For the text-containing cell, return its midpoint in [x, y] coordinate format. 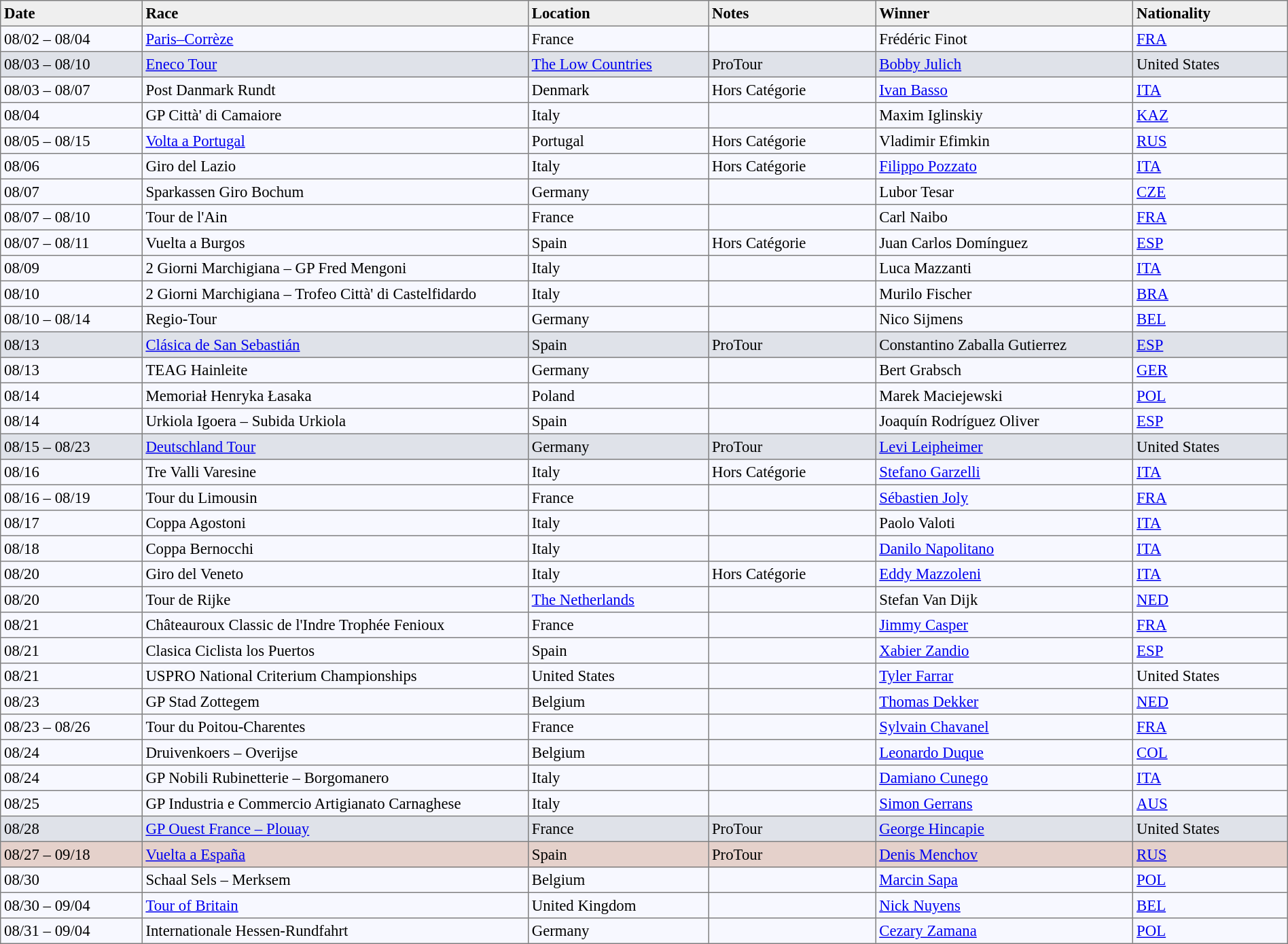
Vuelta a Burgos [335, 243]
Post Danmark Rundt [335, 90]
GP Industria e Commercio Artigianato Carnaghese [335, 803]
TEAG Hainleite [335, 370]
Châteauroux Classic de l'Indre Trophée Fenioux [335, 625]
08/10 – 08/14 [71, 319]
Denis Menchov [1004, 854]
Nick Nuyens [1004, 905]
Giro del Lazio [335, 167]
08/30 [71, 880]
KAZ [1211, 116]
08/28 [71, 829]
08/03 – 08/07 [71, 90]
Race [335, 14]
Notes [792, 14]
AUS [1211, 803]
08/23 – 08/26 [71, 727]
08/16 – 08/19 [71, 497]
Ivan Basso [1004, 90]
08/18 [71, 548]
08/27 – 09/18 [71, 854]
Nico Sijmens [1004, 319]
United Kingdom [618, 905]
BRA [1211, 294]
Leonardo Duque [1004, 752]
Sébastien Joly [1004, 497]
2 Giorni Marchigiana – Trofeo Città' di Castelfidardo [335, 294]
Sparkassen Giro Bochum [335, 192]
Vladimir Efimkin [1004, 141]
Jimmy Casper [1004, 625]
Bert Grabsch [1004, 370]
GP Stad Zottegem [335, 701]
08/23 [71, 701]
Frédéric Finot [1004, 39]
Volta a Portugal [335, 141]
Stefan Van Dijk [1004, 599]
Denmark [618, 90]
Marcin Sapa [1004, 880]
Filippo Pozzato [1004, 167]
Thomas Dekker [1004, 701]
Tyler Farrar [1004, 676]
08/09 [71, 268]
08/04 [71, 116]
08/07 – 08/10 [71, 217]
CZE [1211, 192]
George Hincapie [1004, 829]
08/03 – 08/10 [71, 65]
Location [618, 14]
08/05 – 08/15 [71, 141]
Paolo Valoti [1004, 523]
Carl Naibo [1004, 217]
Joaquín Rodríguez Oliver [1004, 421]
Internationale Hessen-Rundfahrt [335, 931]
Memoriał Henryka Łasaka [335, 396]
08/10 [71, 294]
Eddy Mazzoleni [1004, 574]
Luca Mazzanti [1004, 268]
Tre Valli Varesine [335, 472]
Damiano Cunego [1004, 778]
Schaal Sels – Merksem [335, 880]
Marek Maciejewski [1004, 396]
Sylvain Chavanel [1004, 727]
08/02 – 08/04 [71, 39]
GP Città' di Camaiore [335, 116]
Murilo Fischer [1004, 294]
Regio-Tour [335, 319]
Juan Carlos Domínguez [1004, 243]
Maxim Iglinskiy [1004, 116]
08/16 [71, 472]
08/06 [71, 167]
08/25 [71, 803]
Giro del Veneto [335, 574]
Deutschland Tour [335, 447]
GP Nobili Rubinetterie – Borgomanero [335, 778]
Coppa Agostoni [335, 523]
Xabier Zandio [1004, 650]
08/07 [71, 192]
Bobby Julich [1004, 65]
USPRO National Criterium Championships [335, 676]
Tour de l'Ain [335, 217]
08/30 – 09/04 [71, 905]
Paris–Corrèze [335, 39]
Constantino Zaballa Gutierrez [1004, 345]
The Netherlands [618, 599]
Tour du Limousin [335, 497]
Nationality [1211, 14]
Cezary Zamana [1004, 931]
Clásica de San Sebastián [335, 345]
08/07 – 08/11 [71, 243]
Lubor Tesar [1004, 192]
Eneco Tour [335, 65]
Winner [1004, 14]
Levi Leipheimer [1004, 447]
08/15 – 08/23 [71, 447]
08/17 [71, 523]
GP Ouest France – Plouay [335, 829]
Tour du Poitou-Charentes [335, 727]
Portugal [618, 141]
Stefano Garzelli [1004, 472]
Coppa Bernocchi [335, 548]
COL [1211, 752]
Tour de Rijke [335, 599]
The Low Countries [618, 65]
Tour of Britain [335, 905]
Poland [618, 396]
Date [71, 14]
GER [1211, 370]
Danilo Napolitano [1004, 548]
2 Giorni Marchigiana – GP Fred Mengoni [335, 268]
Urkiola Igoera – Subida Urkiola [335, 421]
Vuelta a España [335, 854]
Simon Gerrans [1004, 803]
Clasica Ciclista los Puertos [335, 650]
08/31 – 09/04 [71, 931]
Druivenkoers – Overijse [335, 752]
